From the cell containing the given text, extract its center point as [X, Y] coordinate. 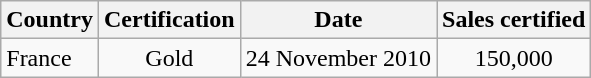
Gold [169, 58]
Sales certified [514, 20]
Certification [169, 20]
150,000 [514, 58]
France [50, 58]
Country [50, 20]
24 November 2010 [338, 58]
Date [338, 20]
